Capture the cell that displays the provided text and extract its [X, Y] central coordinate. 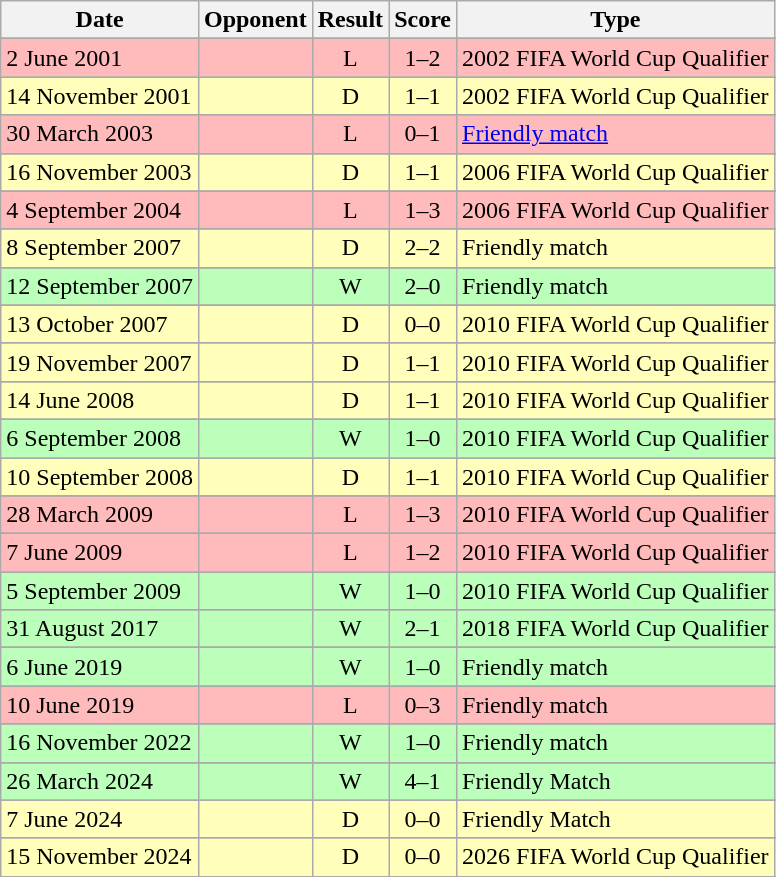
Result [350, 20]
4–1 [423, 781]
2 June 2001 [100, 58]
Score [423, 20]
2–0 [423, 286]
16 November 2003 [100, 172]
14 November 2001 [100, 96]
6 September 2008 [100, 438]
0–1 [423, 134]
13 October 2007 [100, 324]
7 June 2009 [100, 553]
30 March 2003 [100, 134]
10 September 2008 [100, 477]
16 November 2022 [100, 743]
5 September 2009 [100, 591]
2–2 [423, 248]
8 September 2007 [100, 248]
15 November 2024 [100, 857]
14 June 2008 [100, 400]
26 March 2024 [100, 781]
2026 FIFA World Cup Qualifier [616, 857]
10 June 2019 [100, 705]
0–3 [423, 705]
Opponent [255, 20]
2–1 [423, 629]
28 March 2009 [100, 515]
7 June 2024 [100, 819]
Date [100, 20]
6 June 2019 [100, 667]
31 August 2017 [100, 629]
12 September 2007 [100, 286]
19 November 2007 [100, 362]
4 September 2004 [100, 210]
2018 FIFA World Cup Qualifier [616, 629]
Type [616, 20]
